Extract the (X, Y) coordinate from the center of the cell holding the provided text.  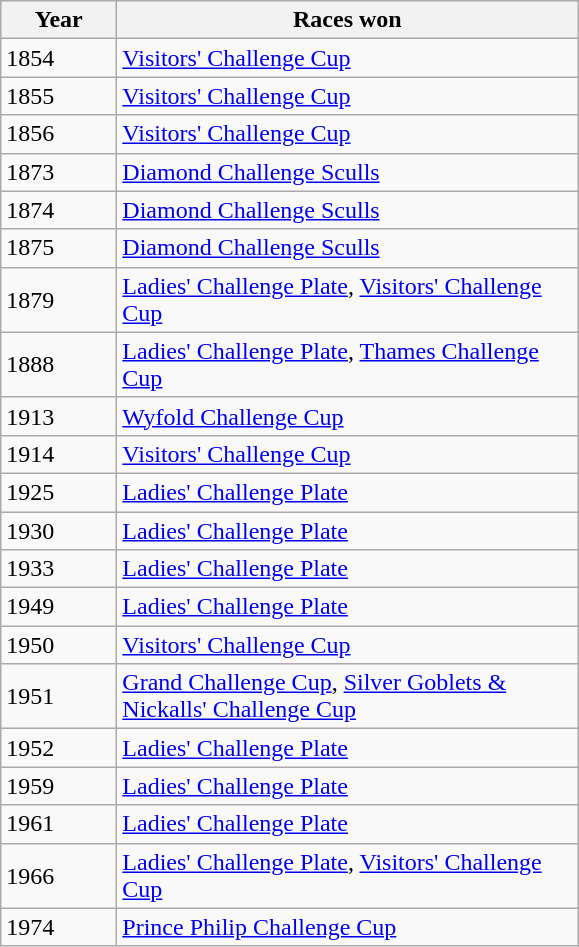
1952 (59, 748)
Wyfold Challenge Cup (348, 416)
1950 (59, 645)
1875 (59, 248)
1949 (59, 607)
1856 (59, 134)
1930 (59, 531)
Grand Challenge Cup, Silver Goblets & Nickalls' Challenge Cup (348, 696)
Races won (348, 20)
1888 (59, 364)
1925 (59, 492)
1854 (59, 58)
1874 (59, 210)
1933 (59, 569)
1961 (59, 824)
1914 (59, 454)
1879 (59, 300)
Ladies' Challenge Plate, Thames Challenge Cup (348, 364)
1873 (59, 172)
Prince Philip Challenge Cup (348, 927)
1855 (59, 96)
1913 (59, 416)
Year (59, 20)
1974 (59, 927)
1951 (59, 696)
1959 (59, 786)
1966 (59, 876)
